Search for the cell housing the specified text and yield its [x, y] center coordinate. 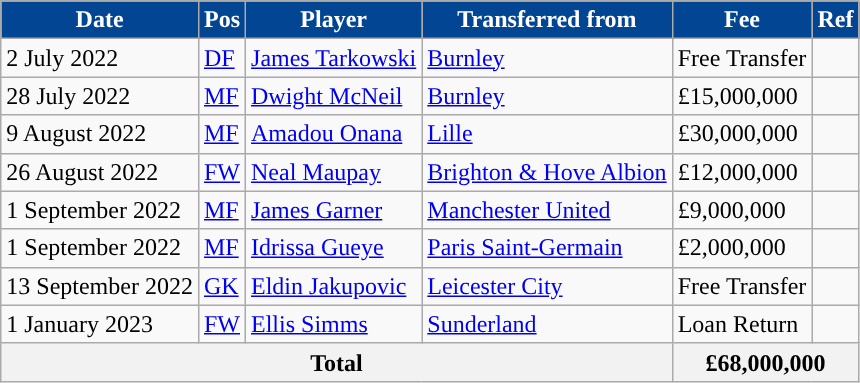
James Garner [334, 210]
Fee [742, 20]
26 August 2022 [100, 172]
Player [334, 20]
Paris Saint-Germain [547, 248]
Sunderland [547, 324]
Brighton & Hove Albion [547, 172]
Manchester United [547, 210]
£30,000,000 [742, 134]
Neal Maupay [334, 172]
£9,000,000 [742, 210]
Transferred from [547, 20]
Ref [836, 20]
£68,000,000 [766, 362]
Total [336, 362]
Lille [547, 134]
Ellis Simms [334, 324]
Date [100, 20]
Eldin Jakupovic [334, 286]
1 January 2023 [100, 324]
2 July 2022 [100, 58]
Idrissa Gueye [334, 248]
DF [222, 58]
9 August 2022 [100, 134]
Dwight McNeil [334, 96]
£12,000,000 [742, 172]
Amadou Onana [334, 134]
Leicester City [547, 286]
James Tarkowski [334, 58]
GK [222, 286]
13 September 2022 [100, 286]
Loan Return [742, 324]
£2,000,000 [742, 248]
Pos [222, 20]
28 July 2022 [100, 96]
£15,000,000 [742, 96]
